Extract the [X, Y] coordinate from the center of the cell holding the provided text.  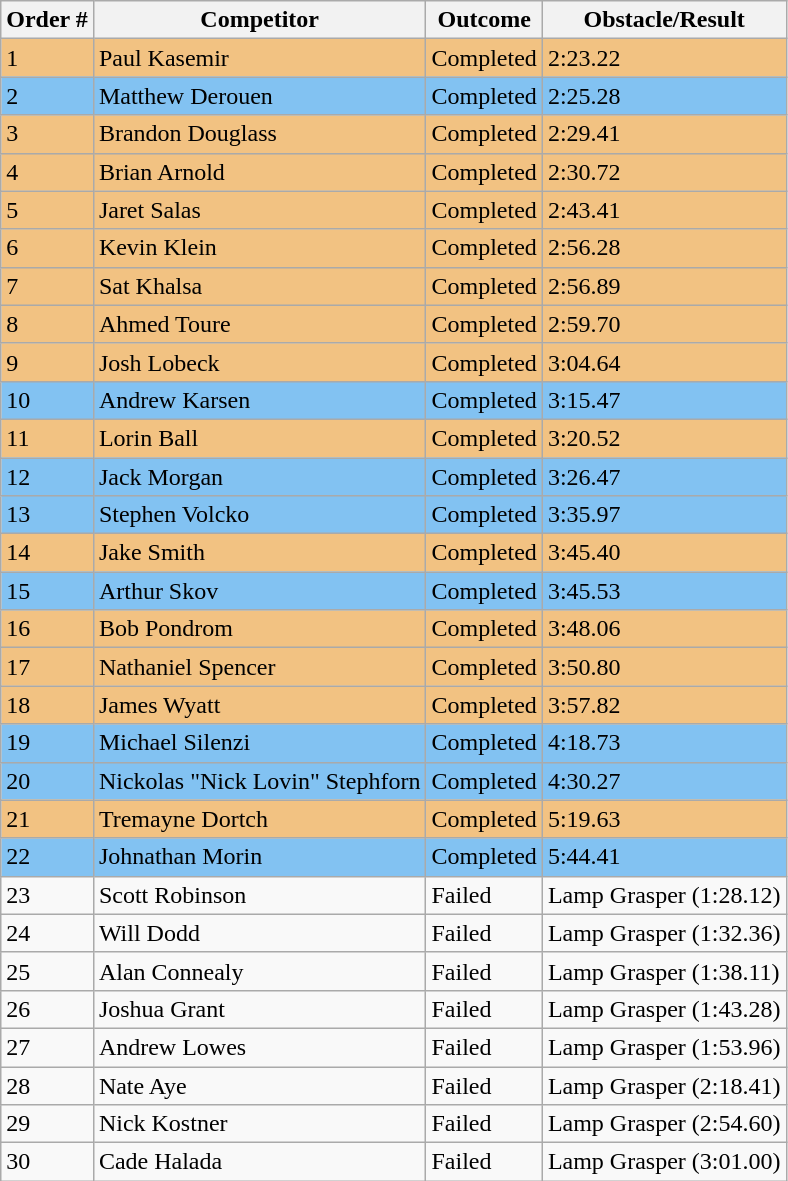
Lamp Grasper (1:28.12) [664, 895]
27 [48, 1047]
5:19.63 [664, 819]
Ahmed Toure [260, 324]
16 [48, 629]
2 [48, 96]
Kevin Klein [260, 248]
Jaret Salas [260, 210]
Andrew Karsen [260, 400]
2:30.72 [664, 172]
Bob Pondrom [260, 629]
2:23.22 [664, 58]
Will Dodd [260, 933]
4:30.27 [664, 781]
8 [48, 324]
Nate Aye [260, 1085]
2:56.28 [664, 248]
3:20.52 [664, 438]
5:44.41 [664, 857]
2:25.28 [664, 96]
Josh Lobeck [260, 362]
2:29.41 [664, 134]
4:18.73 [664, 743]
2:43.41 [664, 210]
5 [48, 210]
18 [48, 705]
Tremayne Dortch [260, 819]
Michael Silenzi [260, 743]
3:50.80 [664, 667]
Nick Kostner [260, 1124]
4 [48, 172]
Scott Robinson [260, 895]
21 [48, 819]
15 [48, 591]
Stephen Volcko [260, 515]
2:59.70 [664, 324]
Lamp Grasper (1:43.28) [664, 1009]
Lamp Grasper (1:32.36) [664, 933]
19 [48, 743]
9 [48, 362]
30 [48, 1162]
6 [48, 248]
James Wyatt [260, 705]
3:45.53 [664, 591]
Brian Arnold [260, 172]
Johnathan Morin [260, 857]
Competitor [260, 20]
3:15.47 [664, 400]
Alan Connealy [260, 971]
Order # [48, 20]
Nathaniel Spencer [260, 667]
13 [48, 515]
20 [48, 781]
12 [48, 477]
Jack Morgan [260, 477]
Andrew Lowes [260, 1047]
Obstacle/Result [664, 20]
26 [48, 1009]
Lamp Grasper (2:18.41) [664, 1085]
Jake Smith [260, 553]
Cade Halada [260, 1162]
3:35.97 [664, 515]
17 [48, 667]
Nickolas "Nick Lovin" Stephforn [260, 781]
Lorin Ball [260, 438]
3:26.47 [664, 477]
29 [48, 1124]
28 [48, 1085]
Joshua Grant [260, 1009]
Paul Kasemir [260, 58]
25 [48, 971]
3:57.82 [664, 705]
11 [48, 438]
2:56.89 [664, 286]
Outcome [484, 20]
Matthew Derouen [260, 96]
24 [48, 933]
Lamp Grasper (1:38.11) [664, 971]
Brandon Douglass [260, 134]
22 [48, 857]
14 [48, 553]
3:45.40 [664, 553]
3:48.06 [664, 629]
23 [48, 895]
3:04.64 [664, 362]
10 [48, 400]
7 [48, 286]
3 [48, 134]
Sat Khalsa [260, 286]
Lamp Grasper (1:53.96) [664, 1047]
1 [48, 58]
Arthur Skov [260, 591]
Lamp Grasper (2:54.60) [664, 1124]
Lamp Grasper (3:01.00) [664, 1162]
